Output the [x, y] coordinate of the center of the cell containing the given text.  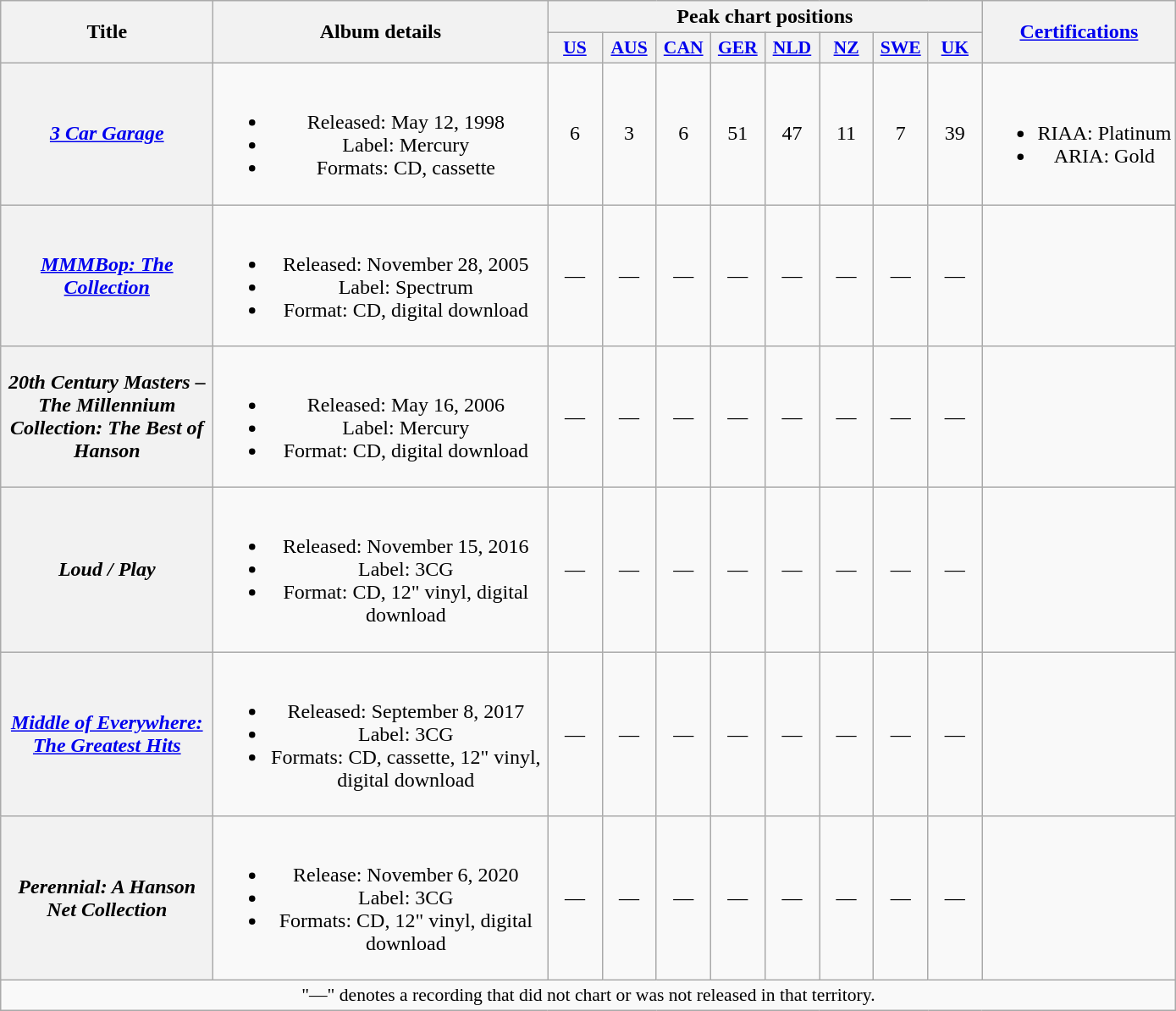
Title [107, 32]
"—" denotes a recording that did not chart or was not released in that territory. [588, 996]
NLD [792, 48]
RIAA: PlatinumARIA: Gold [1079, 134]
20th Century Masters – The Millennium Collection: The Best of Hanson [107, 417]
Album details [381, 32]
CAN [683, 48]
11 [847, 134]
51 [737, 134]
39 [955, 134]
Released: November 28, 2005Label: SpectrumFormat: CD, digital download [381, 276]
3 [629, 134]
NZ [847, 48]
UK [955, 48]
7 [901, 134]
AUS [629, 48]
Release: November 6, 2020Label: 3CGFormats: CD, 12" vinyl, digital download [381, 898]
US [575, 48]
Released: November 15, 2016Label: 3CGFormat: CD, 12" vinyl, digital download [381, 570]
Released: September 8, 2017Label: 3CGFormats: CD, cassette, 12" vinyl, digital download [381, 734]
MMMBop: The Collection [107, 276]
Certifications [1079, 32]
GER [737, 48]
Perennial: A Hanson Net Collection [107, 898]
Loud / Play [107, 570]
SWE [901, 48]
Middle of Everywhere: The Greatest Hits [107, 734]
Peak chart positions [765, 17]
3 Car Garage [107, 134]
Released: May 16, 2006Label: MercuryFormat: CD, digital download [381, 417]
Released: May 12, 1998Label: MercuryFormats: CD, cassette [381, 134]
47 [792, 134]
